Scan for the cell matching the given text and deliver its [x, y] coordinate at center. 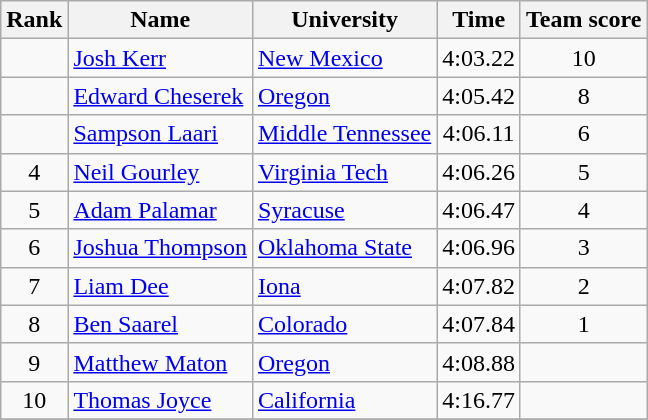
Team score [583, 20]
Name [160, 20]
4:05.42 [479, 96]
2 [583, 286]
4:06.96 [479, 248]
Matthew Maton [160, 362]
4:08.88 [479, 362]
Colorado [344, 324]
Iona [344, 286]
Oklahoma State [344, 248]
4:07.82 [479, 286]
Middle Tennessee [344, 134]
Ben Saarel [160, 324]
Josh Kerr [160, 58]
Virginia Tech [344, 172]
Adam Palamar [160, 210]
University [344, 20]
Neil Gourley [160, 172]
4:03.22 [479, 58]
Syracuse [344, 210]
9 [34, 362]
1 [583, 324]
Rank [34, 20]
Edward Cheserek [160, 96]
Thomas Joyce [160, 400]
7 [34, 286]
Time [479, 20]
4:06.11 [479, 134]
4:07.84 [479, 324]
4:06.47 [479, 210]
California [344, 400]
Liam Dee [160, 286]
4:16.77 [479, 400]
Sampson Laari [160, 134]
New Mexico [344, 58]
3 [583, 248]
4:06.26 [479, 172]
Joshua Thompson [160, 248]
